Scan for the cell matching the given text and deliver its [X, Y] coordinate at center. 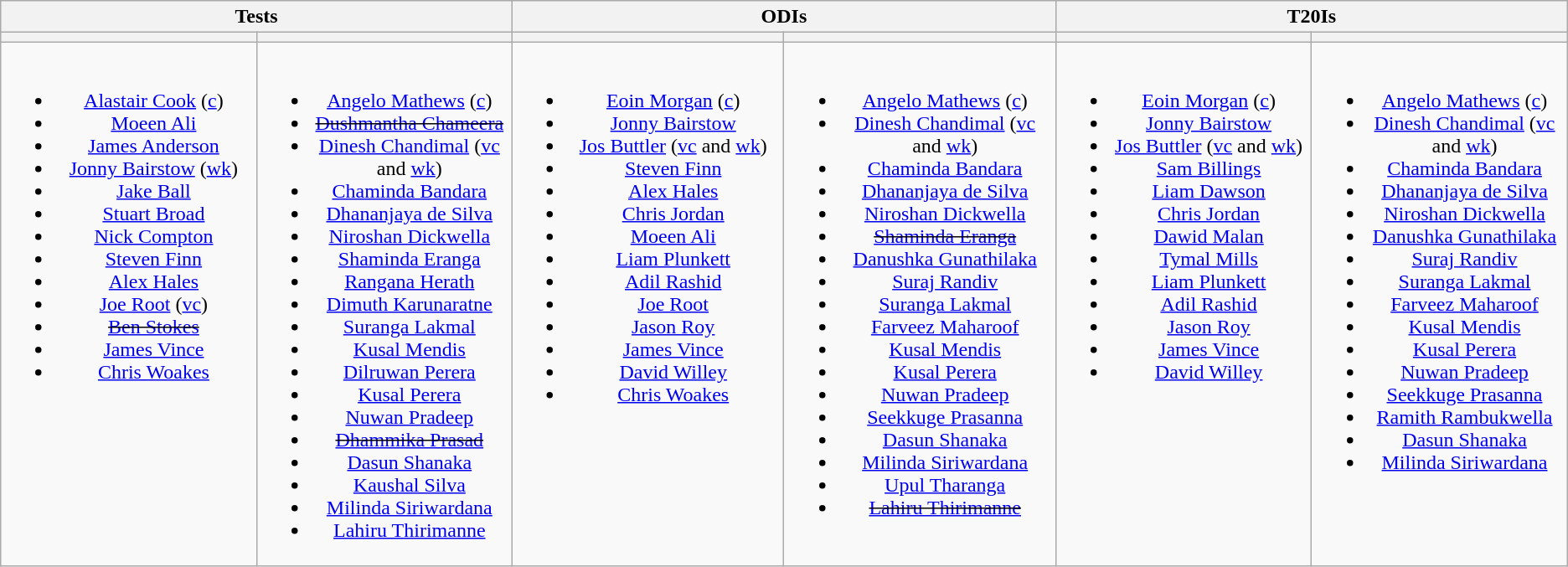
T20Is [1312, 17]
ODIs [784, 17]
Tests [256, 17]
